Detect which cell encompasses the target text, then output its [X, Y] center coordinate. 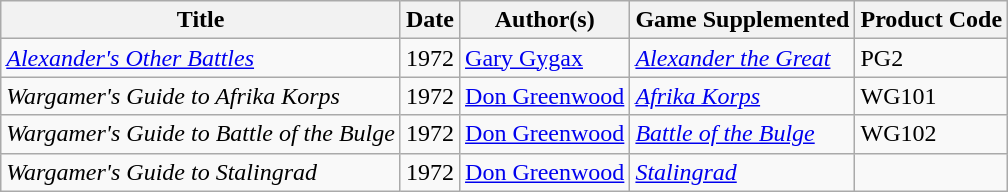
Wargamer's Guide to Battle of the Bulge [201, 134]
Game Supplemented [742, 20]
Product Code [932, 20]
Wargamer's Guide to Stalingrad [201, 172]
Date [430, 20]
Stalingrad [742, 172]
WG102 [932, 134]
Afrika Korps [742, 96]
Wargamer's Guide to Afrika Korps [201, 96]
Battle of the Bulge [742, 134]
Alexander's Other Battles [201, 58]
WG101 [932, 96]
Gary Gygax [545, 58]
PG2 [932, 58]
Title [201, 20]
Author(s) [545, 20]
Alexander the Great [742, 58]
